Locate the cell with the specified text and output its [X, Y] center coordinate. 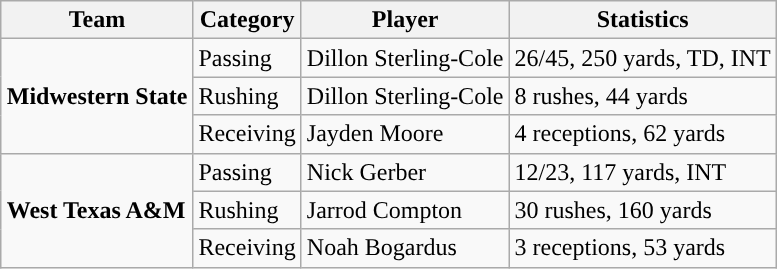
Jayden Moore [405, 134]
West Texas A&M [97, 210]
8 rushes, 44 yards [642, 96]
Statistics [642, 20]
4 receptions, 62 yards [642, 134]
Player [405, 20]
12/23, 117 yards, INT [642, 172]
30 rushes, 160 yards [642, 210]
3 receptions, 53 yards [642, 248]
Noah Bogardus [405, 248]
Midwestern State [97, 96]
Category [247, 20]
26/45, 250 yards, TD, INT [642, 58]
Jarrod Compton [405, 210]
Team [97, 20]
Nick Gerber [405, 172]
